For the text-containing cell, return its midpoint in [X, Y] coordinate format. 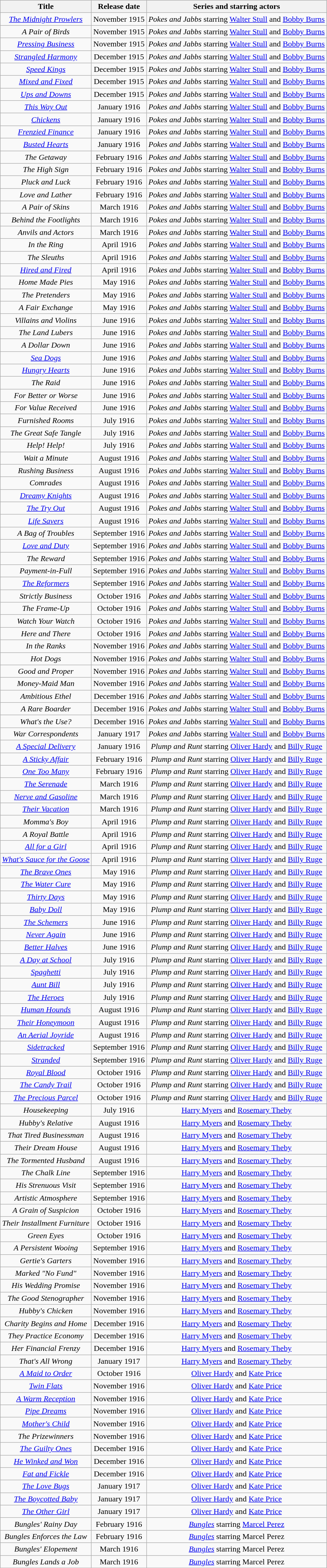
Furnished Rooms [46, 420]
Dreamy Knights [46, 496]
Love and Lather [46, 195]
Artistic Atmosphere [46, 1198]
The Great Safe Tangle [46, 433]
Love and Duty [46, 546]
Their Vacation [46, 809]
A Persistent Wooing [46, 1248]
The Raid [46, 383]
The Guilty Ones [46, 1449]
Mother's Child [46, 1424]
The Good Stenographer [46, 1298]
Here and There [46, 634]
The Reward [46, 558]
The Getaway [46, 157]
The Love Bugs [46, 1486]
Hot Dogs [46, 659]
He Winked and Won [46, 1461]
An Aerial Joyride [46, 1035]
The Pretenders [46, 295]
Chickens [46, 119]
The Boycotted Baby [46, 1499]
That Tired Businessman [46, 1135]
A Maid to Order [46, 1374]
Anvils and Actors [46, 232]
Help! Help! [46, 445]
Ups and Downs [46, 94]
Green Eyes [46, 1236]
His Strenuous Visit [46, 1185]
The Brave Ones [46, 872]
A Bag of Troubles [46, 533]
The Frame-Up [46, 609]
The Candy Trail [46, 1085]
The Precious Parcel [46, 1098]
Series and starring actors [237, 7]
Sidetracked [46, 1047]
A Rare Boarder [46, 709]
Villains and Violins [46, 320]
Payment-in-Full [46, 571]
Aunt Bill [46, 985]
A Dollar Down [46, 345]
Pressing Business [46, 44]
His Wedding Promise [46, 1286]
Hubby's Chicken [46, 1311]
Wait a Minute [46, 458]
A Pair of Birds [46, 32]
Ambitious Ethel [46, 696]
Momma's Boy [46, 822]
That's All Wrong [46, 1361]
The Other Girl [46, 1511]
The High Sign [46, 170]
For Better or Worse [46, 395]
Speed Kings [46, 69]
Title [46, 7]
The Water Cure [46, 884]
A Warm Reception [46, 1399]
The Land Lubers [46, 332]
Better Halves [46, 947]
For Value Received [46, 408]
Hired and Fired [46, 270]
A Grain of Suspicion [46, 1211]
Pipe Dreams [46, 1411]
Release date [119, 7]
Bungles' Elopement [46, 1549]
Bungles Enforces the Law [46, 1536]
All for a Girl [46, 847]
Hungry Hearts [46, 370]
Rushing Business [46, 470]
Busted Hearts [46, 144]
The Sleuths [46, 257]
Fat and Fickle [46, 1474]
The Serenade [46, 784]
In the Ring [46, 245]
Gertie's Garters [46, 1261]
The Schemers [46, 922]
Their Dream House [46, 1148]
The Tormented Husband [46, 1160]
A Fair Exchange [46, 307]
Watch Your Watch [46, 621]
Their Installment Furniture [46, 1223]
The Prizewinners [46, 1436]
A Day at School [46, 960]
Their Honeymoon [46, 1022]
Bungles Lands a Job [46, 1561]
Strictly Business [46, 596]
A Sticky Affair [46, 759]
Behind the Footlights [46, 220]
Sea Dogs [46, 357]
Frenzied Finance [46, 132]
Baby Doll [46, 909]
The Reformers [46, 584]
The Midnight Prowlers [46, 19]
Twin Flats [46, 1386]
The Chalk Line [46, 1173]
Thirty Days [46, 897]
Never Again [46, 934]
Good and Proper [46, 671]
A Royal Battle [46, 834]
The Heroes [46, 997]
Comrades [46, 483]
Pluck and Luck [46, 182]
A Special Delivery [46, 746]
Stranded [46, 1060]
War Correspondents [46, 734]
They Practice Economy [46, 1336]
What's the Use? [46, 721]
Hubby's Relative [46, 1123]
Life Savers [46, 521]
Home Made Pies [46, 282]
The Try Out [46, 508]
Human Hounds [46, 1010]
Marked "No Fund" [46, 1273]
Housekeeping [46, 1110]
Spaghetti [46, 972]
Her Financial Frenzy [46, 1348]
This Way Out [46, 107]
Mixed and Fixed [46, 82]
Bungles' Rainy Day [46, 1524]
Royal Blood [46, 1072]
Money-Maid Man [46, 684]
Charity Begins and Home [46, 1323]
In the Ranks [46, 646]
A Pair of Skins [46, 207]
What's Sauce for the Goose [46, 859]
Strangled Harmony [46, 57]
Nerve and Gasoline [46, 797]
One Too Many [46, 772]
